Capture the cell that displays the provided text and extract its (x, y) central coordinate. 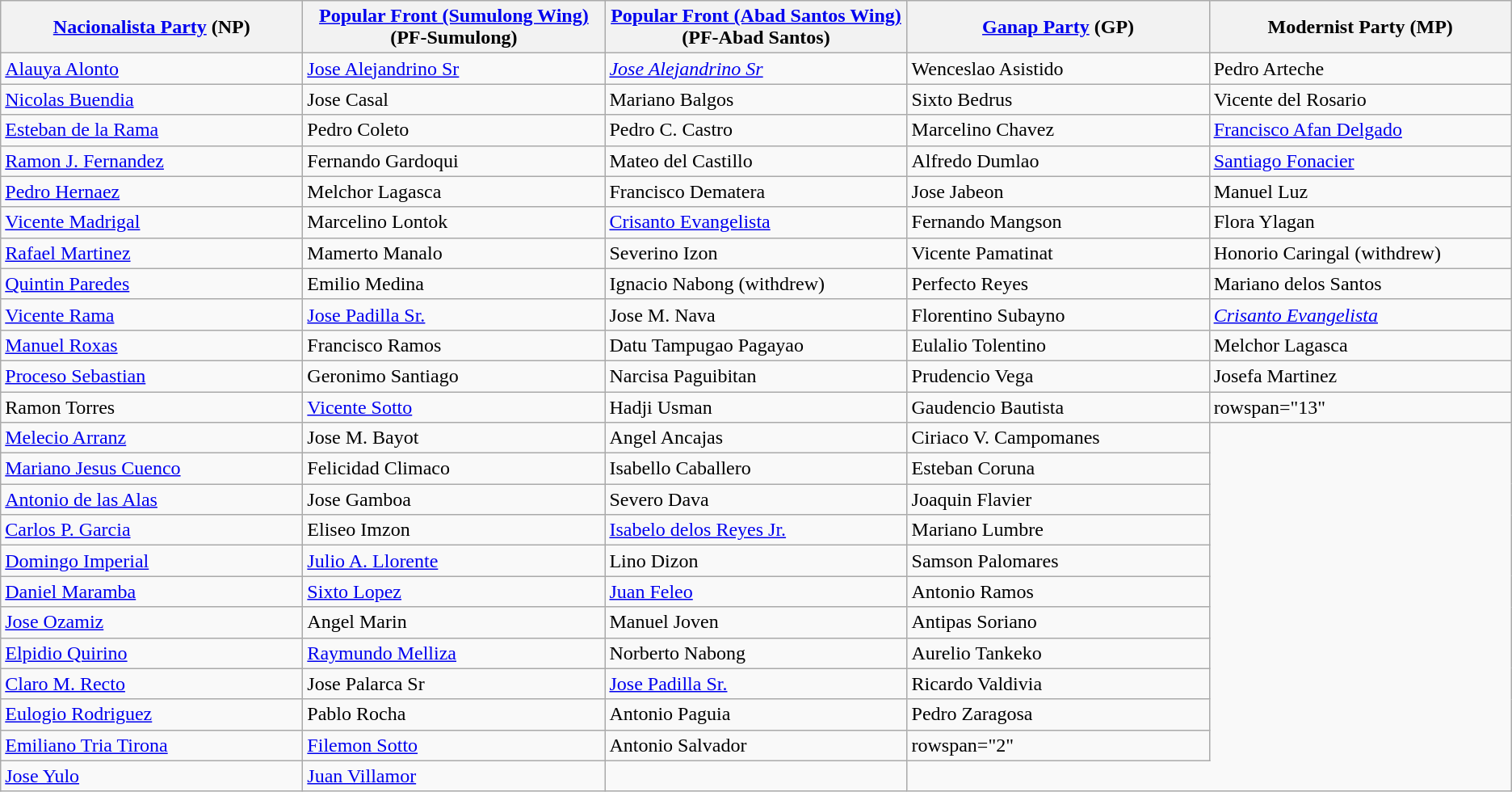
Mariano Balgos (756, 99)
Mariano Jesus Cuenco (152, 469)
Popular Front (Sumulong Wing) (PF-Sumulong) (454, 27)
Jose M. Bayot (454, 438)
Nicolas Buendia (152, 99)
Norberto Nabong (756, 653)
Esteban de la Rama (152, 130)
Emiliano Tria Tirona (152, 745)
Ramon J. Fernandez (152, 161)
Antonio Paguia (756, 714)
Jose Ozamiz (152, 622)
Honorio Caringal (withdrew) (1360, 253)
Proceso Sebastian (152, 376)
Nacionalista Party (NP) (152, 27)
Ricardo Valdivia (1058, 684)
Esteban Coruna (1058, 469)
Flora Ylagan (1360, 222)
Datu Tampugao Pagayao (756, 345)
Ciriaco V. Campomanes (1058, 438)
Claro M. Recto (152, 684)
Emilio Medina (454, 284)
Sixto Bedrus (1058, 99)
Eulogio Rodriguez (152, 714)
Angel Marin (454, 622)
Antonio de las Alas (152, 499)
Isabello Caballero (756, 469)
Pablo Rocha (454, 714)
Vicente Madrigal (152, 222)
Perfecto Reyes (1058, 284)
Hadji Usman (756, 407)
Narcisa Paguibitan (756, 376)
Eulalio Tolentino (1058, 345)
Popular Front (Abad Santos Wing) (PF-Abad Santos) (756, 27)
Modernist Party (MP) (1360, 27)
Sixto Lopez (454, 592)
Jose Palarca Sr (454, 684)
Jose M. Nava (756, 314)
Severo Dava (756, 499)
Prudencio Vega (1058, 376)
Manuel Luz (1360, 192)
Gaudencio Bautista (1058, 407)
Jose Casal (454, 99)
Jose Gamboa (454, 499)
Pedro C. Castro (756, 130)
Isabelo delos Reyes Jr. (756, 530)
Lino Dizon (756, 561)
Eliseo Imzon (454, 530)
Alauya Alonto (152, 69)
Joaquin Flavier (1058, 499)
Daniel Maramba (152, 592)
Pedro Arteche (1360, 69)
Manuel Roxas (152, 345)
Vicente Sotto (454, 407)
rowspan="2" (1058, 745)
Juan Feleo (756, 592)
Francisco Afan Delgado (1360, 130)
Carlos P. Garcia (152, 530)
Manuel Joven (756, 622)
Florentino Subayno (1058, 314)
Antipas Soriano (1058, 622)
Ramon Torres (152, 407)
rowspan="13" (1360, 407)
Vicente Pamatinat (1058, 253)
Francisco Ramos (454, 345)
Santiago Fonacier (1360, 161)
Julio A. Llorente (454, 561)
Ignacio Nabong (withdrew) (756, 284)
Mariano delos Santos (1360, 284)
Rafael Martinez (152, 253)
Mateo del Castillo (756, 161)
Geronimo Santiago (454, 376)
Domingo Imperial (152, 561)
Alfredo Dumlao (1058, 161)
Jose Yulo (152, 776)
Fernando Gardoqui (454, 161)
Angel Ancajas (756, 438)
Melecio Arranz (152, 438)
Samson Palomares (1058, 561)
Vicente del Rosario (1360, 99)
Ganap Party (GP) (1058, 27)
Filemon Sotto (454, 745)
Juan Villamor (454, 776)
Mariano Lumbre (1058, 530)
Jose Jabeon (1058, 192)
Marcelino Chavez (1058, 130)
Pedro Hernaez (152, 192)
Marcelino Lontok (454, 222)
Vicente Rama (152, 314)
Mamerto Manalo (454, 253)
Elpidio Quirino (152, 653)
Raymundo Melliza (454, 653)
Francisco Dematera (756, 192)
Aurelio Tankeko (1058, 653)
Severino Izon (756, 253)
Felicidad Climaco (454, 469)
Pedro Coleto (454, 130)
Pedro Zaragosa (1058, 714)
Wenceslao Asistido (1058, 69)
Fernando Mangson (1058, 222)
Josefa Martinez (1360, 376)
Quintin Paredes (152, 284)
Antonio Salvador (756, 745)
Antonio Ramos (1058, 592)
